Find where the given text appears and provide that cell's center as (x, y) coordinate. 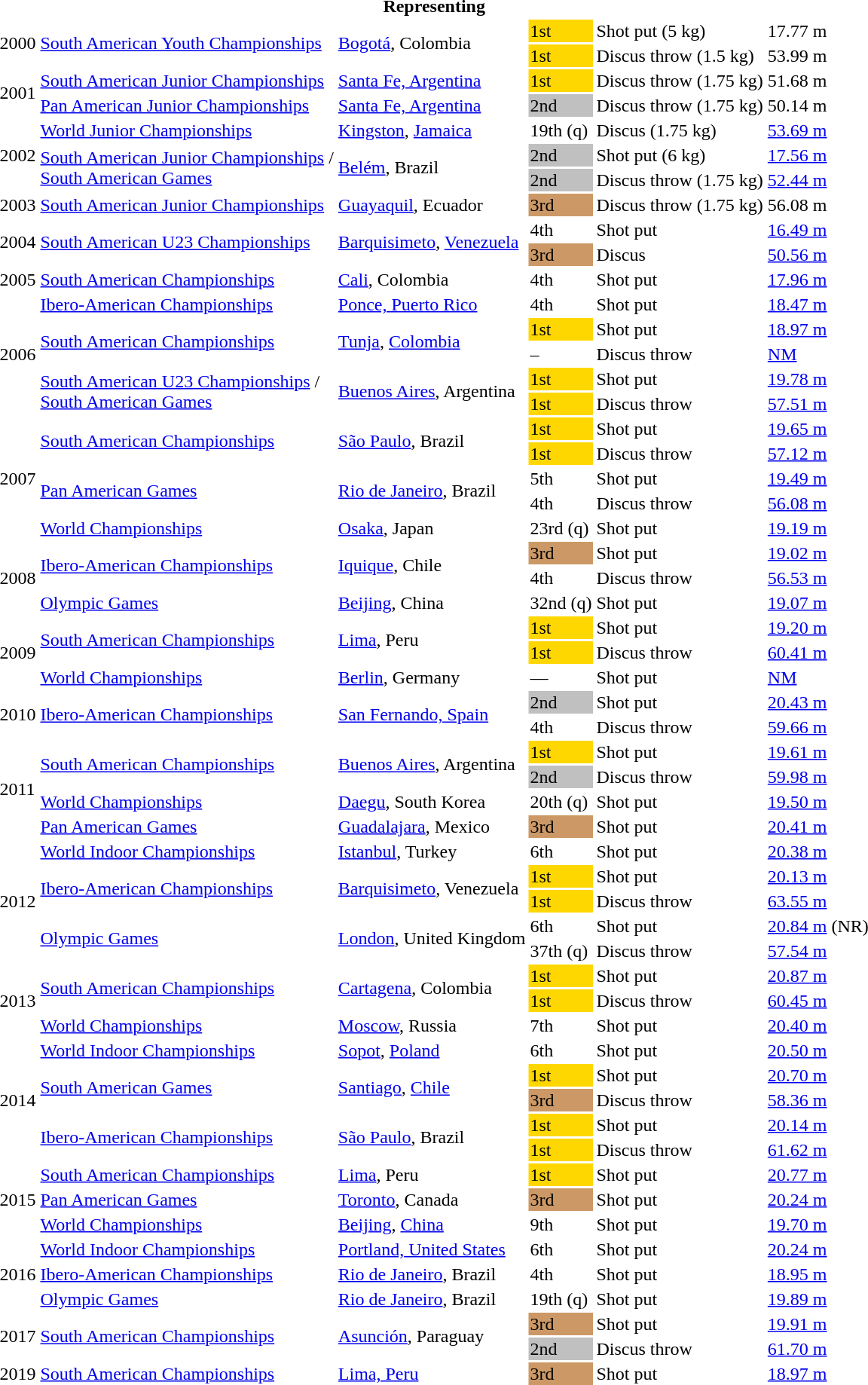
San Fernando, Spain (432, 714)
South American Youth Championships (187, 44)
Bogotá, Colombia (432, 44)
World Junior Championships (187, 130)
South American Junior Championships / South American Games (187, 167)
Santiago, Chile (432, 1088)
Shot put (6 kg) (680, 155)
Discus (1.75 kg) (680, 130)
Tunja, Colombia (432, 342)
Moscow, Russia (432, 1026)
Belém, Brazil (432, 167)
— (561, 677)
9th (561, 1224)
23rd (q) (561, 528)
South American U23 Championships / South American Games (187, 392)
37th (q) (561, 951)
Toronto, Canada (432, 1200)
Pan American Junior Championships (187, 105)
Daegu, South Korea (432, 802)
Kingston, Jamaica (432, 130)
Iquique, Chile (432, 565)
Discus (680, 255)
Asunción, Paraguay (432, 1337)
– (561, 354)
Guadalajara, Mexico (432, 827)
London, United Kingdom (432, 939)
Guayaquil, Ecuador (432, 205)
5th (561, 478)
Sopot, Poland (432, 1050)
Cali, Colombia (432, 280)
South American Games (187, 1088)
Ponce, Puerto Rico (432, 304)
Cartagena, Colombia (432, 989)
32nd (q) (561, 603)
Berlin, Germany (432, 677)
7th (561, 1026)
20th (q) (561, 802)
Discus throw (1.5 kg) (680, 56)
Portland, United States (432, 1249)
Osaka, Japan (432, 528)
Istanbul, Turkey (432, 851)
Shot put (5 kg) (680, 31)
South American U23 Championships (187, 243)
